Pinpoint the cell where the given text exists, returning its [x, y] midpoint coordinate. 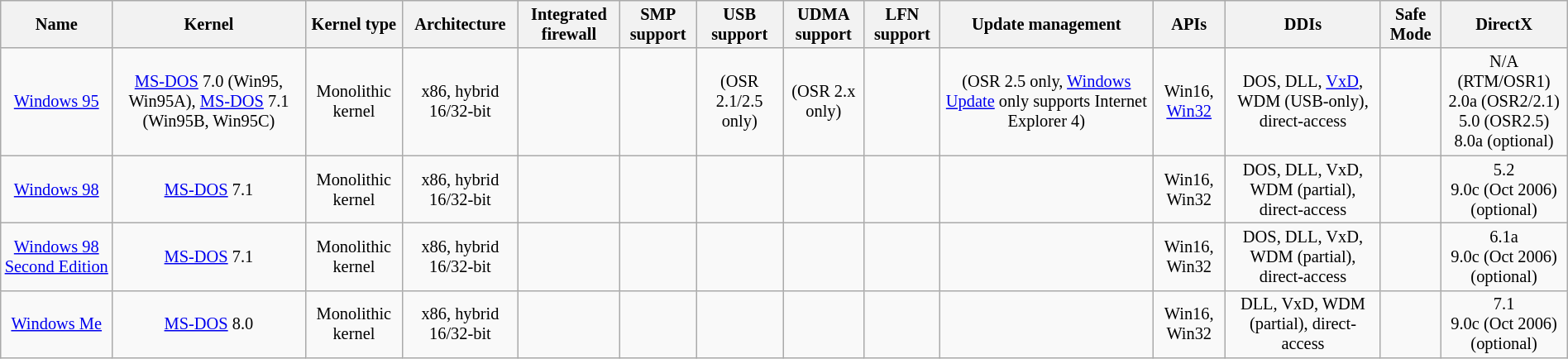
Name [56, 24]
6.1a9.0c (Oct 2006) (optional) [1503, 256]
(OSR 2.5 only, Windows Update only supports Internet Explorer 4) [1047, 102]
DOS, DLL, VxD, WDM (USB-only), direct-access [1303, 102]
APIs [1189, 24]
DLL, VxD, WDM (partial), direct-access [1303, 324]
7.19.0c (Oct 2006) (optional) [1503, 324]
N/A (RTM/OSR1)2.0a (OSR2/2.1)5.0 (OSR2.5)8.0a (optional) [1503, 102]
SMP support [658, 24]
Kernel [208, 24]
LFN support [902, 24]
Windows Me [56, 324]
DirectX [1503, 24]
Safe Mode [1411, 24]
USB support [739, 24]
UDMA support [824, 24]
Windows 95 [56, 102]
Windows 98 Second Edition [56, 256]
DDIs [1303, 24]
Architecture [461, 24]
Kernel type [354, 24]
Windows 98 [56, 189]
Integrated firewall [569, 24]
(OSR 2.x only) [824, 102]
5.29.0c (Oct 2006) (optional) [1503, 189]
MS-DOS 7.0 (Win95, Win95A), MS-DOS 7.1 (Win95B, Win95C) [208, 102]
Update management [1047, 24]
MS-DOS 8.0 [208, 324]
(OSR 2.1/2.5 only) [739, 102]
